Locate the cell with the specified text and output its [x, y] center coordinate. 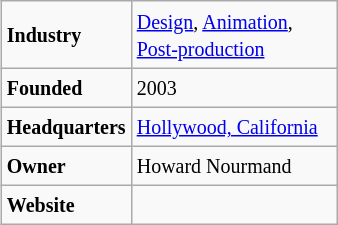
Howard Nourmand [234, 166]
Headquarters [66, 126]
Design, Animation, Post-production [234, 34]
Website [66, 204]
Hollywood, California [234, 126]
2003 [234, 88]
Owner [66, 166]
Founded [66, 88]
Industry [66, 34]
